Scan for the cell matching the given text and deliver its (X, Y) coordinate at center. 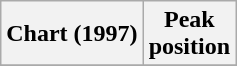
Chart (1997) (72, 34)
Peakposition (189, 34)
